Output the [x, y] coordinate of the center of the cell containing the given text.  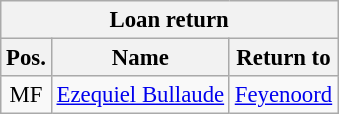
Pos. [26, 58]
MF [26, 95]
Feyenoord [283, 95]
Loan return [170, 20]
Return to [283, 58]
Ezequiel Bullaude [140, 95]
Name [140, 58]
